Extract the [x, y] coordinate from the center of the cell holding the provided text.  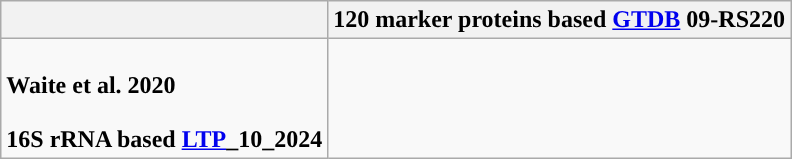
Waite et al. 202016S rRNA based LTP_10_2024 [164, 98]
120 marker proteins based GTDB 09-RS220 [560, 20]
